Locate the cell with the specified text and output its (x, y) center coordinate. 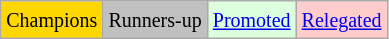
Runners-up (155, 20)
Relegated (342, 20)
Champions (52, 20)
Promoted (252, 20)
